Extract the [X, Y] coordinate from the center of the cell holding the provided text.  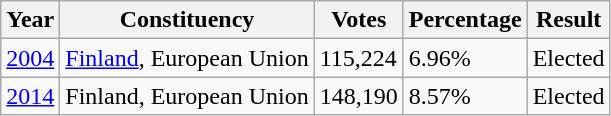
148,190 [358, 96]
Constituency [187, 20]
2004 [30, 58]
Votes [358, 20]
Percentage [465, 20]
115,224 [358, 58]
2014 [30, 96]
8.57% [465, 96]
Year [30, 20]
Result [568, 20]
6.96% [465, 58]
